For the text-containing cell, return its midpoint in (X, Y) coordinate format. 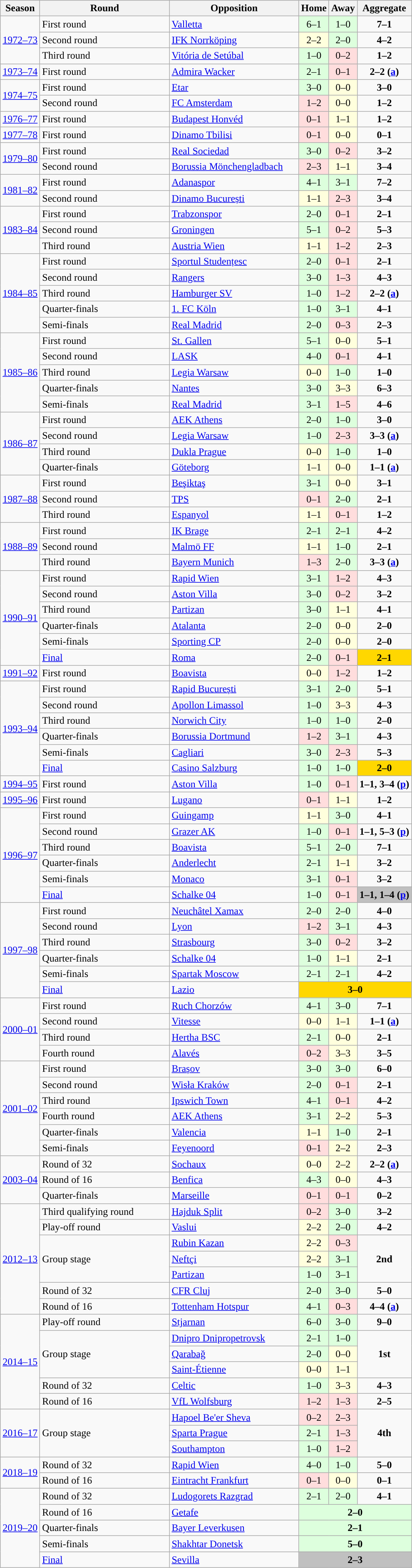
Spartak Moscow (234, 974)
Austria Wien (234, 246)
Round (105, 8)
Sevilla (234, 1560)
Casino Salzburg (234, 768)
IFK Norrköping (234, 40)
1st (384, 1354)
Getafe (234, 1512)
Lyon (234, 926)
Vitória de Setúbal (234, 56)
4th (384, 1433)
Opposition (234, 8)
Bayer Leverkusen (234, 1528)
Ruch Chorzów (234, 1006)
Espanyol (234, 515)
Roma (234, 657)
7–2 (384, 182)
1994–95 (20, 784)
St. Gallen (234, 341)
Guingamp (234, 816)
1997–98 (20, 950)
1986–87 (20, 443)
IK Brage (234, 531)
Bayern Munich (234, 562)
1991–92 (20, 673)
2014–15 (20, 1362)
3–5 (384, 1053)
Sporting CP (234, 641)
Borussia Mönchengladbach (234, 166)
2000–01 (20, 1029)
Aggregate (384, 8)
VfL Wolfsburg (234, 1401)
1985–86 (20, 372)
Beşiktaş (234, 483)
LASK (234, 356)
2019–20 (20, 1528)
Marseille (234, 1195)
Ipswich Town (234, 1101)
Neftçi (234, 1259)
9–0 (384, 1322)
2nd (384, 1259)
Eintracht Frankfurt (234, 1481)
Cagliari (234, 752)
Malmö FF (234, 547)
Sportul Studențesc (234, 262)
6–3 (384, 388)
2018–19 (20, 1472)
Brașov (234, 1069)
Hamburger SV (234, 293)
1–1, 3–4 (p) (384, 784)
Away (343, 8)
1973–74 (20, 72)
Grazer AK (234, 831)
Valletta (234, 24)
Göteborg (234, 467)
1995–96 (20, 800)
Borussia Dortmund (234, 737)
4–4 (a) (384, 1306)
Stjarnan (234, 1322)
Hertha BSC (234, 1037)
1996–97 (20, 855)
1979–80 (20, 158)
Dinamo București (234, 198)
Apollon Limassol (234, 705)
Anderlecht (234, 863)
Dukla Prague (234, 451)
Tottenham Hotspur (234, 1306)
1993–94 (20, 728)
Lugano (234, 800)
Hapoel Be'er Sheva (234, 1417)
1974–75 (20, 95)
1990–91 (20, 618)
2003–04 (20, 1180)
1977–78 (20, 135)
2–5 (384, 1401)
Norwich City (234, 721)
Shakhtar Donetsk (234, 1544)
Nantes (234, 388)
Rapid București (234, 689)
1–1, 1–4 (p) (384, 895)
Admira Wacker (234, 72)
2001–02 (20, 1108)
Celtic (234, 1385)
Feyenoord (234, 1148)
Southampton (234, 1449)
Budapest Honvéd (234, 119)
Etar (234, 87)
Lazio (234, 990)
Benfica (234, 1180)
Third qualifying round (105, 1212)
Alavés (234, 1053)
1987–88 (20, 499)
Rangers (234, 277)
Dnipro Dnipropetrovsk (234, 1338)
6–1 (314, 24)
FC Amsterdam (234, 103)
Atalanta (234, 626)
4–6 (384, 404)
Hajduk Split (234, 1212)
Saint-Étienne (234, 1370)
1. FC Köln (234, 309)
TPS (234, 499)
CFR Cluj (234, 1291)
Rubin Kazan (234, 1243)
Monaco (234, 879)
2012–13 (20, 1259)
Real Sociedad (234, 151)
1976–77 (20, 119)
Sochaux (234, 1164)
1–1, 5–3 (p) (384, 831)
Dinamo Tbilisi (234, 135)
1972–73 (20, 40)
Vaslui (234, 1227)
Strasbourg (234, 942)
1981–82 (20, 190)
Ludogorets Razgrad (234, 1496)
Wisła Kraków (234, 1085)
1–5 (343, 404)
Qarabağ (234, 1354)
1984–85 (20, 293)
Groningen (234, 230)
Valencia (234, 1132)
1988–89 (20, 547)
Adanaspor (234, 182)
Sparta Prague (234, 1433)
1983–84 (20, 230)
Neuchâtel Xamax (234, 910)
2016–17 (20, 1433)
Home (314, 8)
Trabzonspor (234, 214)
Vitesse (234, 1021)
Season (20, 8)
